From the cell containing the given text, extract its center point as (x, y) coordinate. 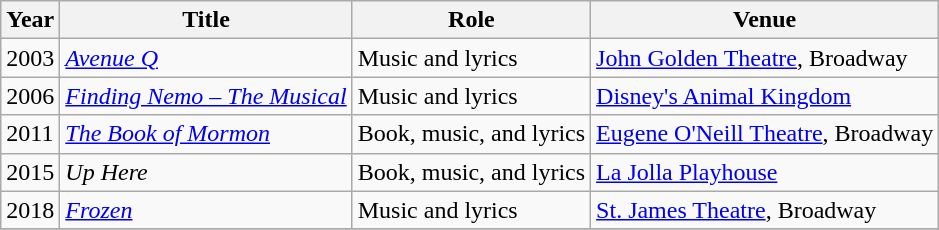
Up Here (206, 172)
2003 (30, 58)
Role (471, 20)
2006 (30, 96)
Venue (765, 20)
Finding Nemo – The Musical (206, 96)
2011 (30, 134)
2018 (30, 210)
Disney's Animal Kingdom (765, 96)
John Golden Theatre, Broadway (765, 58)
Eugene O'Neill Theatre, Broadway (765, 134)
La Jolla Playhouse (765, 172)
Year (30, 20)
Frozen (206, 210)
Avenue Q (206, 58)
The Book of Mormon (206, 134)
2015 (30, 172)
Title (206, 20)
St. James Theatre, Broadway (765, 210)
